From the cell containing the given text, extract its center point as [x, y] coordinate. 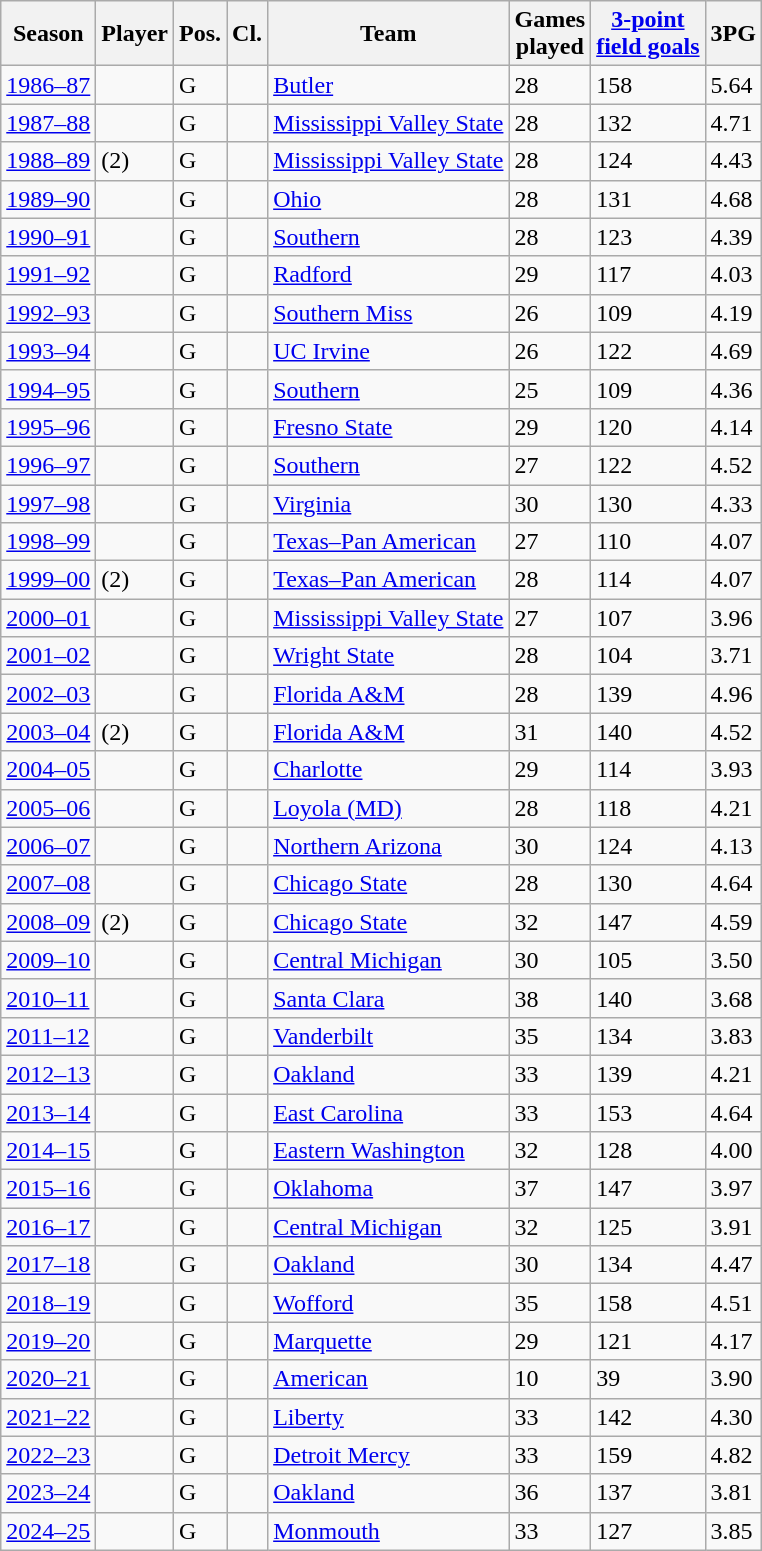
1998–99 [48, 542]
4.59 [733, 922]
4.39 [733, 237]
107 [648, 618]
2009–10 [48, 960]
118 [648, 808]
125 [648, 1227]
3-pointfield goals [648, 34]
4.71 [733, 123]
110 [648, 542]
American [388, 1379]
3.91 [733, 1227]
2015–16 [48, 1189]
2022–23 [48, 1455]
4.00 [733, 1151]
3.85 [733, 1531]
3PG [733, 34]
1989–90 [48, 199]
4.68 [733, 199]
4.17 [733, 1341]
2018–19 [48, 1303]
2024–25 [48, 1531]
2008–09 [48, 922]
3.83 [733, 1036]
31 [550, 732]
1994–95 [48, 389]
Cl. [248, 34]
121 [648, 1341]
2004–05 [48, 770]
East Carolina [388, 1113]
Southern Miss [388, 313]
1997–98 [48, 503]
2014–15 [48, 1151]
Charlotte [388, 770]
131 [648, 199]
5.64 [733, 85]
4.43 [733, 161]
104 [648, 656]
3.93 [733, 770]
3.90 [733, 1379]
120 [648, 427]
2005–06 [48, 808]
Gamesplayed [550, 34]
2019–20 [48, 1341]
Monmouth [388, 1531]
1987–88 [48, 123]
2020–21 [48, 1379]
Fresno State [388, 427]
4.96 [733, 694]
Eastern Washington [388, 1151]
2001–02 [48, 656]
4.13 [733, 846]
3.71 [733, 656]
Player [135, 34]
1991–92 [48, 275]
Season [48, 34]
2010–11 [48, 998]
105 [648, 960]
3.50 [733, 960]
132 [648, 123]
Pos. [200, 34]
Butler [388, 85]
Team [388, 34]
2002–03 [48, 694]
2003–04 [48, 732]
4.51 [733, 1303]
Marquette [388, 1341]
1996–97 [48, 465]
Wright State [388, 656]
Loyola (MD) [388, 808]
1992–93 [48, 313]
1993–94 [48, 351]
36 [550, 1493]
153 [648, 1113]
4.14 [733, 427]
2012–13 [48, 1074]
4.36 [733, 389]
4.19 [733, 313]
Vanderbilt [388, 1036]
1988–89 [48, 161]
1986–87 [48, 85]
4.03 [733, 275]
4.82 [733, 1455]
128 [648, 1151]
3.68 [733, 998]
Liberty [388, 1417]
Wofford [388, 1303]
Ohio [388, 199]
37 [550, 1189]
2000–01 [48, 618]
2007–08 [48, 884]
3.97 [733, 1189]
Radford [388, 275]
3.81 [733, 1493]
2021–22 [48, 1417]
4.33 [733, 503]
2011–12 [48, 1036]
Northern Arizona [388, 846]
142 [648, 1417]
127 [648, 1531]
3.96 [733, 618]
Santa Clara [388, 998]
159 [648, 1455]
2023–24 [48, 1493]
UC Irvine [388, 351]
137 [648, 1493]
123 [648, 237]
Oklahoma [388, 1189]
4.69 [733, 351]
1990–91 [48, 237]
2017–18 [48, 1265]
1999–00 [48, 580]
38 [550, 998]
25 [550, 389]
Detroit Mercy [388, 1455]
1995–96 [48, 427]
2016–17 [48, 1227]
10 [550, 1379]
39 [648, 1379]
4.47 [733, 1265]
2006–07 [48, 846]
Virginia [388, 503]
2013–14 [48, 1113]
117 [648, 275]
4.30 [733, 1417]
